Locate the cell with the specified text and output its [X, Y] center coordinate. 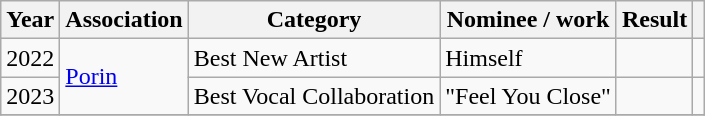
Best New Artist [314, 58]
Best Vocal Collaboration [314, 96]
Porin [124, 77]
Nominee / work [528, 20]
2023 [30, 96]
Association [124, 20]
"Feel You Close" [528, 96]
Result [654, 20]
Category [314, 20]
2022 [30, 58]
Himself [528, 58]
Year [30, 20]
